Determine the [x, y] coordinate at the center of the cell enclosing the given text.  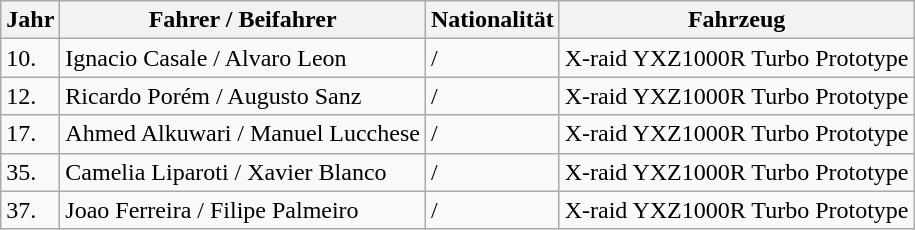
Ricardo Porém / Augusto Sanz [243, 96]
Nationalität [492, 20]
17. [30, 134]
Joao Ferreira / Filipe Palmeiro [243, 210]
Ahmed Alkuwari / Manuel Lucchese [243, 134]
10. [30, 58]
Ignacio Casale / Alvaro Leon [243, 58]
Jahr [30, 20]
Fahrer / Beifahrer [243, 20]
35. [30, 172]
12. [30, 96]
Fahrzeug [736, 20]
37. [30, 210]
Camelia Liparoti / Xavier Blanco [243, 172]
